Return [X, Y] of the center of cell containing provided text 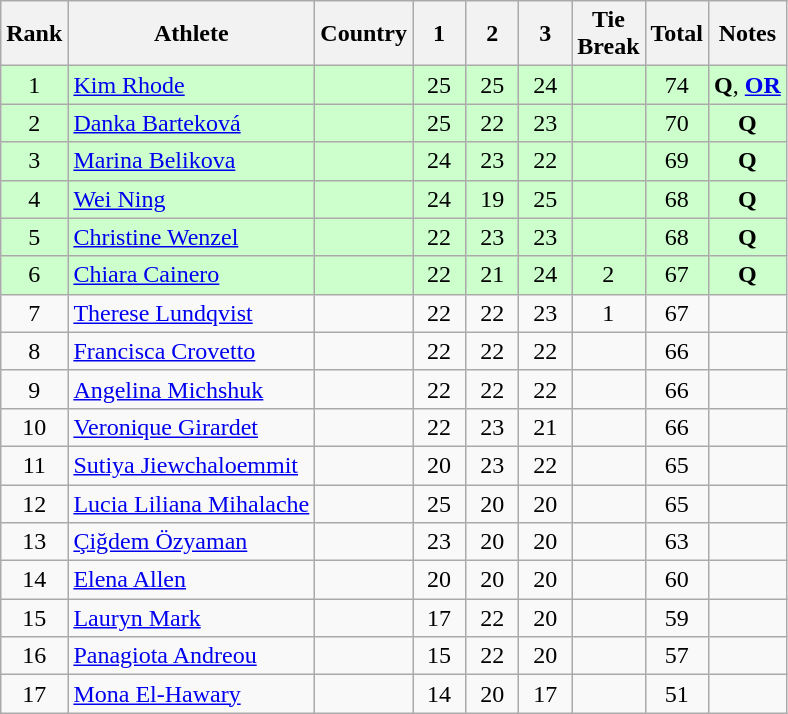
Total [677, 34]
Elena Allen [192, 580]
11 [34, 465]
9 [34, 389]
63 [677, 542]
Angelina Michshuk [192, 389]
13 [34, 542]
12 [34, 503]
57 [677, 656]
8 [34, 351]
Tie Break [608, 34]
5 [34, 237]
69 [677, 161]
Marina Belikova [192, 161]
Therese Lundqvist [192, 313]
60 [677, 580]
Christine Wenzel [192, 237]
19 [492, 199]
Athlete [192, 34]
Sutiya Jiewchaloemmit [192, 465]
Wei Ning [192, 199]
Notes [748, 34]
Chiara Cainero [192, 275]
70 [677, 123]
7 [34, 313]
16 [34, 656]
51 [677, 694]
10 [34, 427]
Francisca Crovetto [192, 351]
6 [34, 275]
Rank [34, 34]
Country [364, 34]
Panagiota Andreou [192, 656]
59 [677, 618]
Veronique Girardet [192, 427]
Çiğdem Özyaman [192, 542]
Lucia Liliana Mihalache [192, 503]
Lauryn Mark [192, 618]
Q, OR [748, 85]
74 [677, 85]
Kim Rhode [192, 85]
Danka Barteková [192, 123]
Mona El-Hawary [192, 694]
4 [34, 199]
